Return [x, y] of the center of cell containing provided text 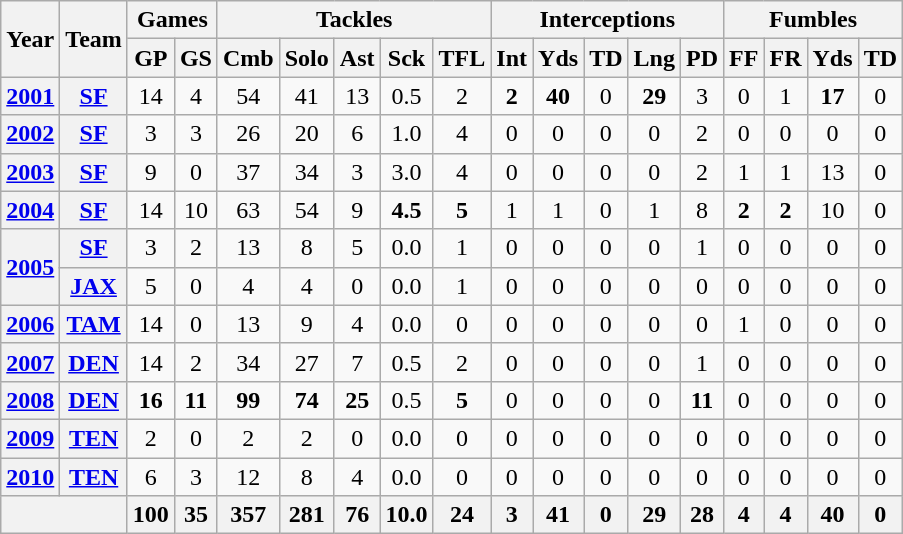
357 [248, 515]
FF [744, 58]
Games [172, 20]
Year [30, 39]
281 [306, 515]
37 [248, 172]
Fumbles [814, 20]
28 [702, 515]
Lng [654, 58]
26 [248, 134]
10.0 [406, 515]
Cmb [248, 58]
GP [150, 58]
FR [786, 58]
TFL [462, 58]
2002 [30, 134]
20 [306, 134]
Interceptions [608, 20]
12 [248, 477]
27 [306, 362]
100 [150, 515]
Team [94, 39]
74 [306, 400]
24 [462, 515]
63 [248, 210]
2001 [30, 96]
3.0 [406, 172]
35 [196, 515]
2006 [30, 324]
Tackles [354, 20]
TAM [94, 324]
1.0 [406, 134]
PD [702, 58]
GS [196, 58]
7 [357, 362]
Solo [306, 58]
2004 [30, 210]
2009 [30, 438]
Sck [406, 58]
4.5 [406, 210]
99 [248, 400]
16 [150, 400]
2010 [30, 477]
76 [357, 515]
JAX [94, 286]
25 [357, 400]
2008 [30, 400]
2005 [30, 267]
2003 [30, 172]
17 [832, 96]
2007 [30, 362]
Ast [357, 58]
Int [512, 58]
